Return (X, Y) of the center of cell containing provided text 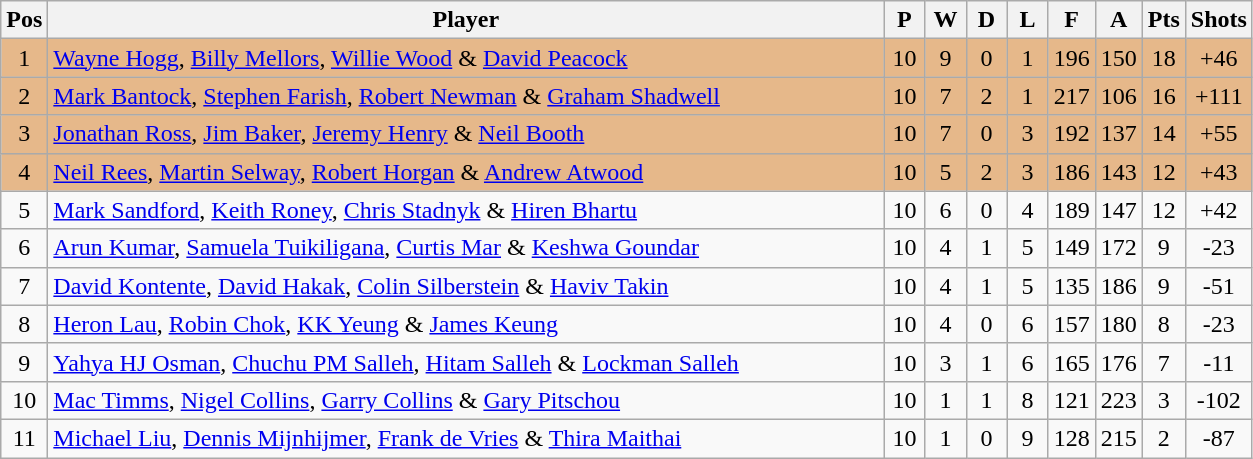
172 (1118, 248)
165 (1072, 362)
Yahya HJ Osman, Chuchu PM Salleh, Hitam Salleh & Lockman Salleh (466, 362)
Mark Sandford, Keith Roney, Chris Stadnyk & Hiren Bhartu (466, 210)
11 (24, 438)
Shots (1218, 20)
Mark Bantock, Stephen Farish, Robert Newman & Graham Shadwell (466, 96)
+42 (1218, 210)
147 (1118, 210)
+111 (1218, 96)
W (946, 20)
D (986, 20)
L (1028, 20)
F (1072, 20)
223 (1118, 400)
135 (1072, 286)
Heron Lau, Robin Chok, KK Yeung & James Keung (466, 324)
128 (1072, 438)
106 (1118, 96)
137 (1118, 134)
215 (1118, 438)
+43 (1218, 172)
Pts (1164, 20)
-11 (1218, 362)
Mac Timms, Nigel Collins, Garry Collins & Gary Pitschou (466, 400)
+46 (1218, 58)
Pos (24, 20)
149 (1072, 248)
176 (1118, 362)
150 (1118, 58)
Player (466, 20)
157 (1072, 324)
14 (1164, 134)
P (904, 20)
189 (1072, 210)
143 (1118, 172)
-87 (1218, 438)
16 (1164, 96)
217 (1072, 96)
Wayne Hogg, Billy Mellors, Willie Wood & David Peacock (466, 58)
A (1118, 20)
18 (1164, 58)
-51 (1218, 286)
+55 (1218, 134)
Arun Kumar, Samuela Tuikiligana, Curtis Mar & Keshwa Goundar (466, 248)
Jonathan Ross, Jim Baker, Jeremy Henry & Neil Booth (466, 134)
-102 (1218, 400)
Neil Rees, Martin Selway, Robert Horgan & Andrew Atwood (466, 172)
180 (1118, 324)
121 (1072, 400)
192 (1072, 134)
196 (1072, 58)
Michael Liu, Dennis Mijnhijmer, Frank de Vries & Thira Maithai (466, 438)
David Kontente, David Hakak, Colin Silberstein & Haviv Takin (466, 286)
